Pinpoint the cell where the given text exists, returning its [X, Y] midpoint coordinate. 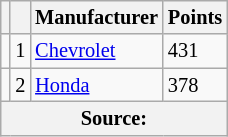
2 [20, 85]
Manufacturer [96, 17]
378 [195, 85]
Points [195, 17]
431 [195, 51]
Honda [96, 85]
1 [20, 51]
Source: [114, 118]
Chevrolet [96, 51]
